Return the (x, y) coordinate for the center point of the cell that contains the specified text.  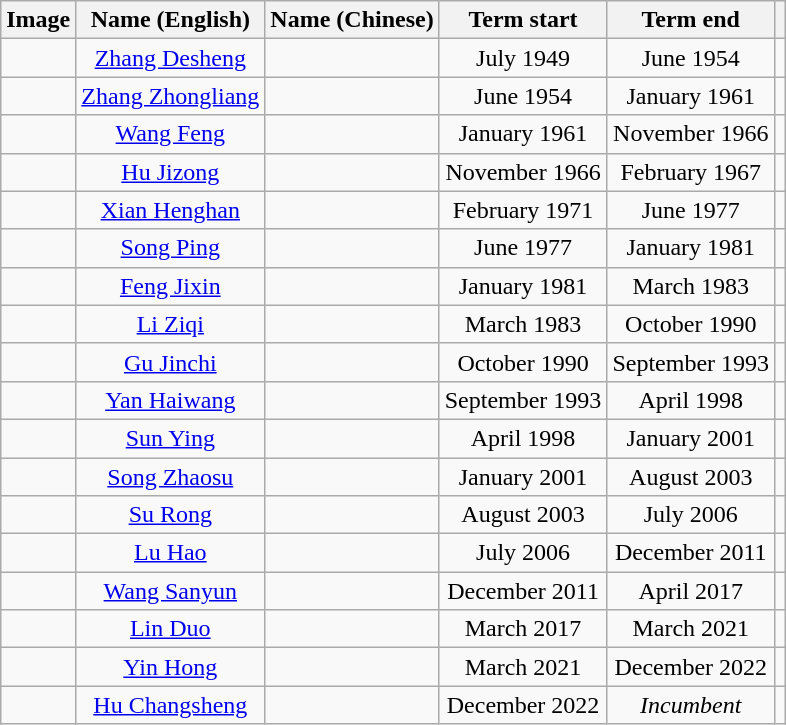
February 1971 (523, 210)
Sun Ying (170, 438)
Hu Jizong (170, 172)
Su Rong (170, 515)
Xian Henghan (170, 210)
Lin Duo (170, 629)
Term end (691, 20)
Incumbent (691, 705)
Song Ping (170, 248)
Song Zhaosu (170, 477)
April 2017 (691, 591)
February 1967 (691, 172)
Term start (523, 20)
Feng Jixin (170, 286)
Image (38, 20)
Zhang Zhongliang (170, 96)
Wang Feng (170, 134)
March 2017 (523, 629)
Yin Hong (170, 667)
Hu Changsheng (170, 705)
Yan Haiwang (170, 400)
Lu Hao (170, 553)
Name (English) (170, 20)
Gu Jinchi (170, 362)
Zhang Desheng (170, 58)
Li Ziqi (170, 324)
July 1949 (523, 58)
Wang Sanyun (170, 591)
Name (Chinese) (352, 20)
